Pinpoint the cell where the given text exists, returning its [x, y] midpoint coordinate. 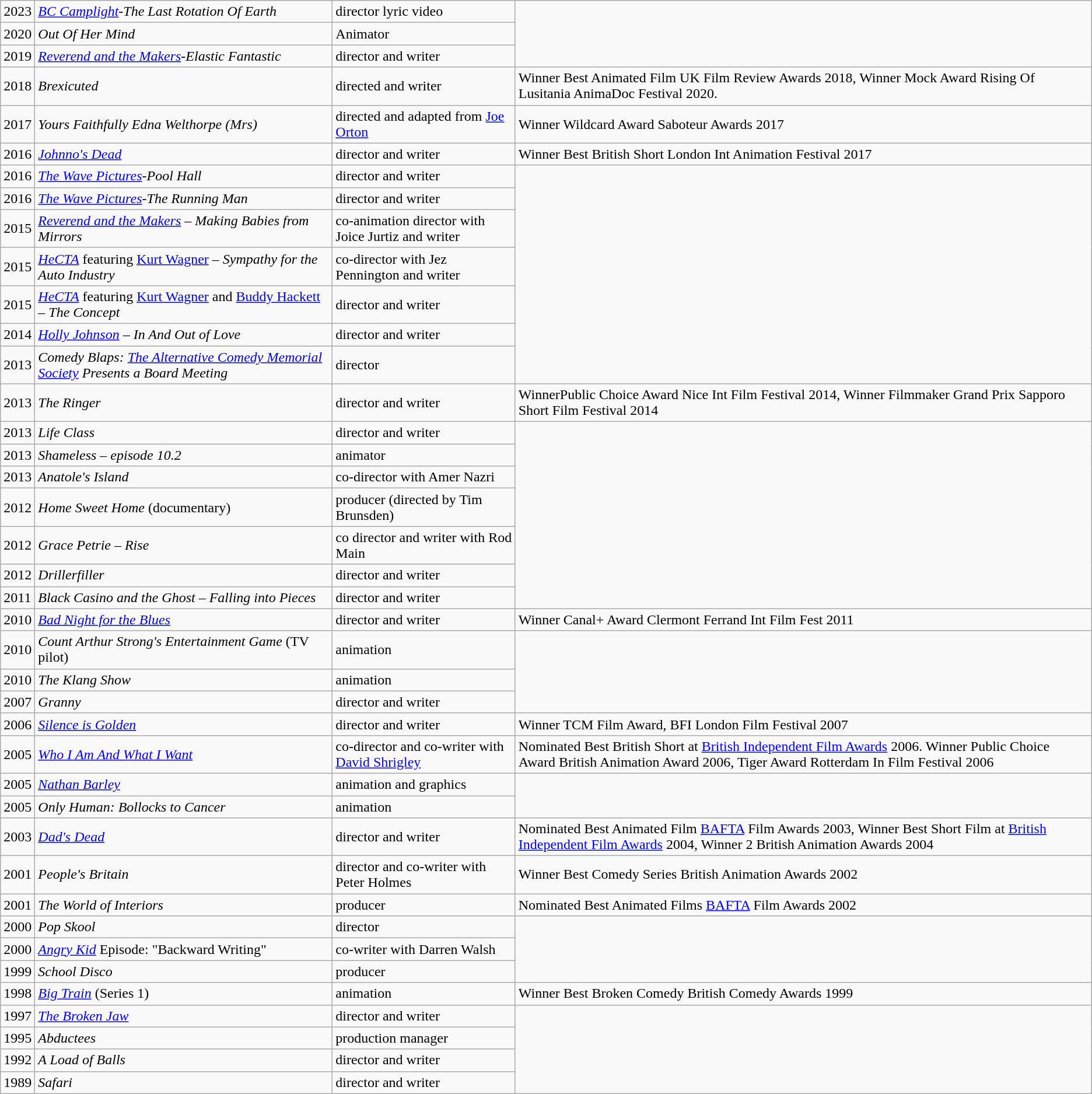
director lyric video [423, 12]
1997 [17, 1016]
Count Arthur Strong's Entertainment Game (TV pilot) [184, 650]
1999 [17, 971]
Dad's Dead [184, 837]
Comedy Blaps: The Alternative Comedy Memorial Society Presents a Board Meeting [184, 364]
Holly Johnson – In And Out of Love [184, 334]
The World of Interiors [184, 905]
Anatole's Island [184, 477]
School Disco [184, 971]
co director and writer with Rod Main [423, 545]
Yours Faithfully Edna Welthorpe (Mrs) [184, 124]
2023 [17, 12]
Nominated Best Animated Films BAFTA Film Awards 2002 [803, 905]
Bad Night for the Blues [184, 620]
People's Britain [184, 875]
2011 [17, 597]
A Load of Balls [184, 1060]
2003 [17, 837]
Nathan Barley [184, 784]
co-director with Amer Nazri [423, 477]
1995 [17, 1038]
directed and writer [423, 86]
co-writer with Darren Walsh [423, 949]
Abductees [184, 1038]
Reverend and the Makers – Making Babies from Mirrors [184, 229]
Brexicuted [184, 86]
Angry Kid Episode: "Backward Writing" [184, 949]
Winner Best British Short London Int Animation Festival 2017 [803, 154]
The Ringer [184, 403]
Winner Best Broken Comedy British Comedy Awards 1999 [803, 994]
2018 [17, 86]
The Wave Pictures-Pool Hall [184, 176]
HeCTA featuring Kurt Wagner – Sympathy for the Auto Industry [184, 266]
Winner TCM Film Award, BFI London Film Festival 2007 [803, 724]
1989 [17, 1082]
2006 [17, 724]
Only Human: Bollocks to Cancer [184, 807]
Animator [423, 34]
producer (directed by Tim Brunsden) [423, 508]
Drillerfiller [184, 575]
2007 [17, 702]
Big Train (Series 1) [184, 994]
co-director with Jez Pennington and writer [423, 266]
Winner Wildcard Award Saboteur Awards 2017 [803, 124]
Winner Canal+ Award Clermont Ferrand Int Film Fest 2011 [803, 620]
2014 [17, 334]
Winner Best Comedy Series British Animation Awards 2002 [803, 875]
Johnno's Dead [184, 154]
Grace Petrie – Rise [184, 545]
The Klang Show [184, 680]
The Wave Pictures-The Running Man [184, 198]
2019 [17, 56]
Black Casino and the Ghost – Falling into Pieces [184, 597]
animator [423, 455]
Reverend and the Makers-Elastic Fantastic [184, 56]
Who I Am And What I Want [184, 754]
directed and adapted from Joe Orton [423, 124]
co-director and co-writer with David Shrigley [423, 754]
Granny [184, 702]
1992 [17, 1060]
The Broken Jaw [184, 1016]
Life Class [184, 433]
WinnerPublic Choice Award Nice Int Film Festival 2014, Winner Filmmaker Grand Prix Sapporo Short Film Festival 2014 [803, 403]
Pop Skool [184, 927]
production manager [423, 1038]
2020 [17, 34]
co-animation director with Joice Jurtiz and writer [423, 229]
2017 [17, 124]
director and co-writer with Peter Holmes [423, 875]
HeCTA featuring Kurt Wagner and Buddy Hackett – The Concept [184, 305]
BC Camplight-The Last Rotation Of Earth [184, 12]
Shameless – episode 10.2 [184, 455]
1998 [17, 994]
Out Of Her Mind [184, 34]
Home Sweet Home (documentary) [184, 508]
animation and graphics [423, 784]
Safari [184, 1082]
Silence is Golden [184, 724]
Winner Best Animated Film UK Film Review Awards 2018, Winner Mock Award Rising Of Lusitania AnimaDoc Festival 2020. [803, 86]
